Return (X, Y) of the center of cell containing provided text 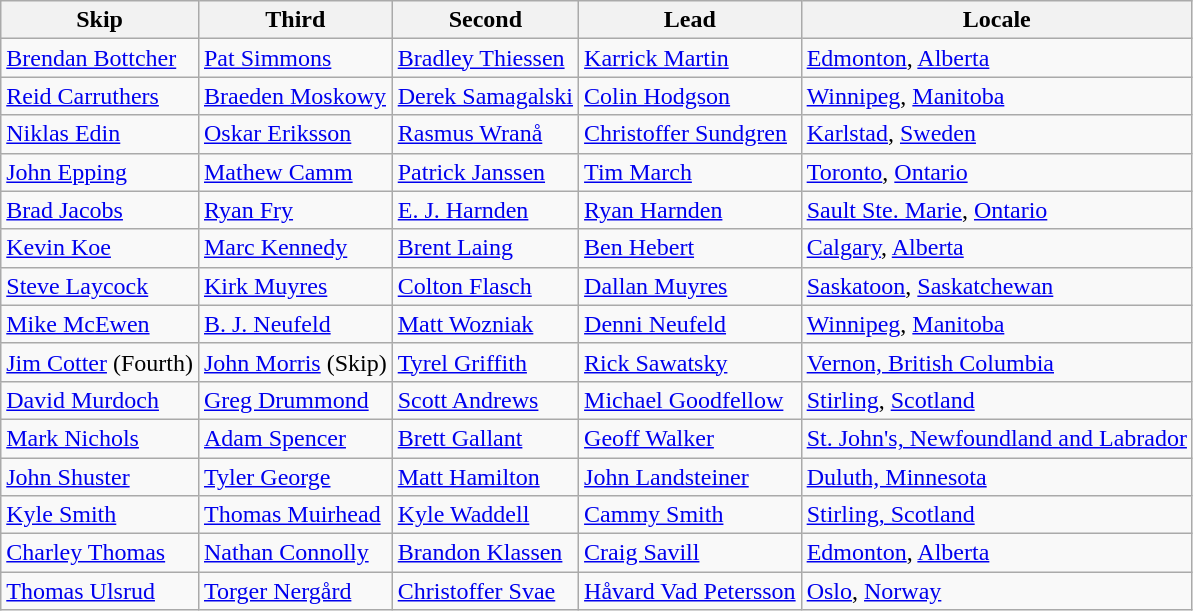
Michael Goodfellow (690, 400)
Brendan Bottcher (100, 58)
Karrick Martin (690, 58)
Vernon, British Columbia (996, 362)
Thomas Ulsrud (100, 591)
Torger Nergård (295, 591)
Ben Hebert (690, 248)
Derek Samagalski (485, 96)
Rick Sawatsky (690, 362)
Patrick Janssen (485, 172)
Tim March (690, 172)
Oslo, Norway (996, 591)
Jim Cotter (Fourth) (100, 362)
Saskatoon, Saskatchewan (996, 286)
Thomas Muirhead (295, 515)
Sault Ste. Marie, Ontario (996, 210)
Geoff Walker (690, 438)
Braeden Moskowy (295, 96)
Greg Drummond (295, 400)
Tyrel Griffith (485, 362)
Colton Flasch (485, 286)
Second (485, 20)
Reid Carruthers (100, 96)
Kevin Koe (100, 248)
Cammy Smith (690, 515)
John Epping (100, 172)
Ryan Fry (295, 210)
Karlstad, Sweden (996, 134)
Craig Savill (690, 553)
B. J. Neufeld (295, 324)
John Shuster (100, 477)
Kirk Muyres (295, 286)
Brandon Klassen (485, 553)
Brent Laing (485, 248)
Kyle Waddell (485, 515)
Matt Wozniak (485, 324)
Toronto, Ontario (996, 172)
Charley Thomas (100, 553)
St. John's, Newfoundland and Labrador (996, 438)
Marc Kennedy (295, 248)
John Landsteiner (690, 477)
Rasmus Wranå (485, 134)
Adam Spencer (295, 438)
Dallan Muyres (690, 286)
Christoffer Sundgren (690, 134)
Scott Andrews (485, 400)
Third (295, 20)
David Murdoch (100, 400)
Niklas Edin (100, 134)
Pat Simmons (295, 58)
Lead (690, 20)
Oskar Eriksson (295, 134)
Ryan Harnden (690, 210)
Nathan Connolly (295, 553)
Colin Hodgson (690, 96)
Skip (100, 20)
Steve Laycock (100, 286)
Kyle Smith (100, 515)
E. J. Harnden (485, 210)
Matt Hamilton (485, 477)
Håvard Vad Petersson (690, 591)
Calgary, Alberta (996, 248)
John Morris (Skip) (295, 362)
Christoffer Svae (485, 591)
Mike McEwen (100, 324)
Brett Gallant (485, 438)
Brad Jacobs (100, 210)
Mathew Camm (295, 172)
Tyler George (295, 477)
Locale (996, 20)
Denni Neufeld (690, 324)
Duluth, Minnesota (996, 477)
Mark Nichols (100, 438)
Bradley Thiessen (485, 58)
